Capture the cell that displays the provided text and extract its (x, y) central coordinate. 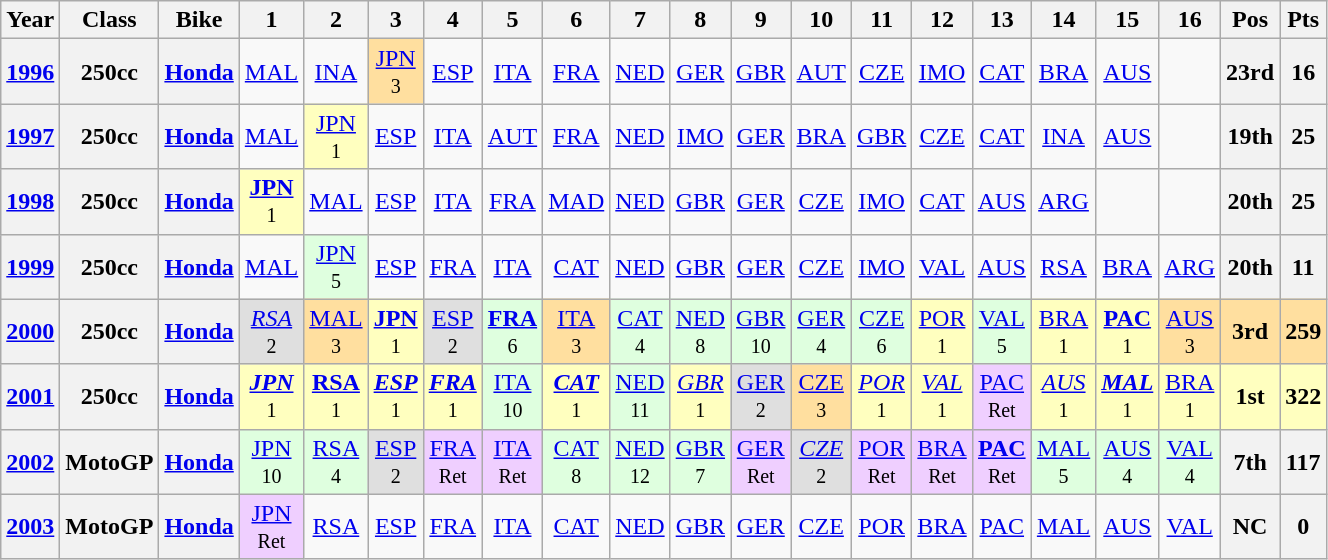
NED8 (700, 332)
3 (396, 20)
1996 (30, 72)
FRA1 (452, 396)
322 (1304, 396)
6 (576, 20)
13 (1002, 20)
0 (1304, 526)
MAL5 (1063, 462)
8 (700, 20)
MAL1 (1128, 396)
PORRet (881, 462)
3rd (1250, 332)
1998 (30, 202)
FRA6 (512, 332)
2003 (30, 526)
117 (1304, 462)
GBR1 (700, 396)
ITA10 (512, 396)
GER4 (821, 332)
1st (1250, 396)
1 (271, 20)
9 (761, 20)
7th (1250, 462)
CAT1 (576, 396)
1997 (30, 136)
14 (1063, 20)
AUS4 (1128, 462)
2000 (30, 332)
Year (30, 20)
NC (1250, 526)
7 (640, 20)
19th (1250, 136)
10 (821, 20)
AUS3 (1190, 332)
CAT8 (576, 462)
RSA4 (336, 462)
ITARet (512, 462)
GBR7 (700, 462)
JPN3 (396, 72)
CZE2 (821, 462)
2002 (30, 462)
MAD (576, 202)
RSA2 (271, 332)
PAC1 (1128, 332)
VAL4 (1190, 462)
4 (452, 20)
GERRet (761, 462)
FRARet (452, 462)
JPN10 (271, 462)
Pos (1250, 20)
NED12 (640, 462)
CZE3 (821, 396)
GER2 (761, 396)
ESP1 (396, 396)
5 (512, 20)
2001 (30, 396)
VAL1 (942, 396)
CZE6 (881, 332)
MAL3 (336, 332)
1999 (30, 266)
BRARet (942, 462)
RSA1 (336, 396)
ITA3 (576, 332)
CAT4 (640, 332)
2 (336, 20)
23rd (1250, 72)
15 (1128, 20)
JPN5 (336, 266)
Bike (199, 20)
259 (1304, 332)
POR (881, 526)
PAC (1002, 526)
Pts (1304, 20)
VAL5 (1002, 332)
GBR10 (761, 332)
Class (110, 20)
AUS1 (1063, 396)
NED11 (640, 396)
JPNRet (271, 526)
12 (942, 20)
